Output the (X, Y) coordinate of the center of the cell containing the given text.  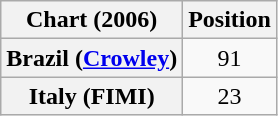
Brazil (Crowley) (92, 58)
Position (230, 20)
Italy (FIMI) (92, 96)
Chart (2006) (92, 20)
91 (230, 58)
23 (230, 96)
